Capture the cell that displays the provided text and extract its [x, y] central coordinate. 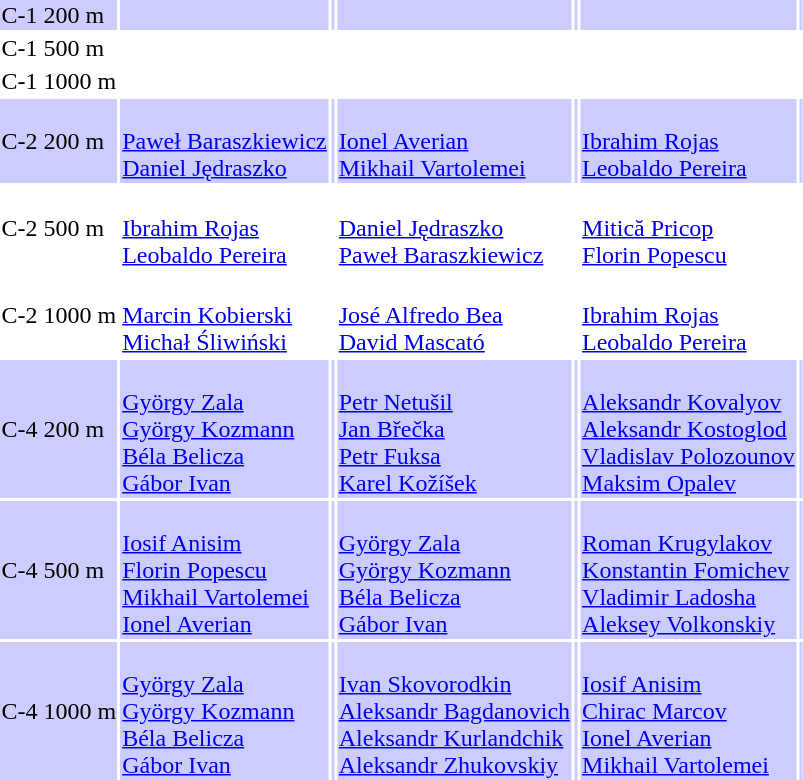
C-4 1000 m [59, 711]
C-4 200 m [59, 429]
C-1 200 m [59, 15]
Ionel AverianMikhail Vartolemei [454, 141]
Iosif AnisimChirac MarcovIonel AverianMikhail Vartolemei [689, 711]
Daniel JędraszkoPaweł Baraszkiewicz [454, 228]
Iosif AnisimFlorin PopescuMikhail VartolemeiIonel Averian [225, 570]
C-1 1000 m [59, 81]
C-2 1000 m [59, 315]
Petr NetušilJan BřečkaPetr FuksaKarel Kožíšek [454, 429]
C-2 200 m [59, 141]
José Alfredo BeaDavid Mascató [454, 315]
C-2 500 m [59, 228]
Aleksandr KovalyovAleksandr KostoglodVladislav PolozounovMaksim Opalev [689, 429]
Paweł BaraszkiewiczDaniel Jędraszko [225, 141]
C-4 500 m [59, 570]
Mitică PricopFlorin Popescu [689, 228]
Ivan SkovorodkinAleksandr BagdanovichAleksandr KurlandchikAleksandr Zhukovskiy [454, 711]
Roman KrugylakovKonstantin FomichevVladimir LadoshaAleksey Volkonskiy [689, 570]
C-1 500 m [59, 48]
Marcin KobierskiMichał Śliwiński [225, 315]
